From the cell containing the given text, extract its center point as [x, y] coordinate. 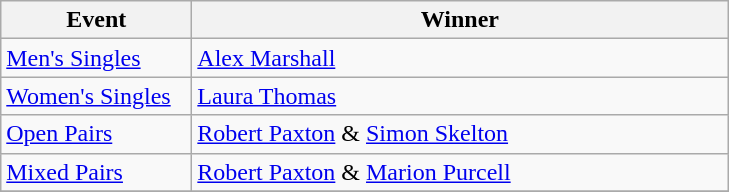
Women's Singles [96, 96]
Robert Paxton & Marion Purcell [460, 172]
Event [96, 20]
Mixed Pairs [96, 172]
Open Pairs [96, 134]
Men's Singles [96, 58]
Alex Marshall [460, 58]
Laura Thomas [460, 96]
Winner [460, 20]
Robert Paxton & Simon Skelton [460, 134]
